Capture the cell that displays the provided text and extract its (X, Y) central coordinate. 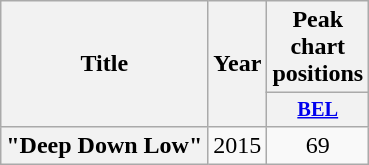
Peak chart positions (318, 47)
BEL (318, 110)
69 (318, 145)
"Deep Down Low" (104, 145)
Year (238, 64)
2015 (238, 145)
Title (104, 64)
